For the text-containing cell, return its midpoint in [x, y] coordinate format. 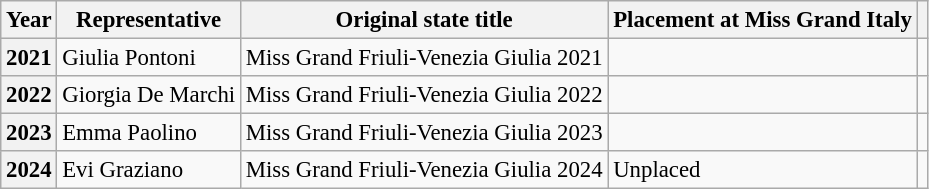
Representative [149, 20]
Giorgia De Marchi [149, 95]
Giulia Pontoni [149, 58]
Miss Grand Friuli-Venezia Giulia 2022 [424, 95]
Miss Grand Friuli-Venezia Giulia 2023 [424, 133]
Year [29, 20]
2024 [29, 170]
2021 [29, 58]
Miss Grand Friuli-Venezia Giulia 2024 [424, 170]
Miss Grand Friuli-Venezia Giulia 2021 [424, 58]
Placement at Miss Grand Italy [762, 20]
2022 [29, 95]
Unplaced [762, 170]
2023 [29, 133]
Evi Graziano [149, 170]
Original state title [424, 20]
Emma Paolino [149, 133]
